Find where the given text appears and provide that cell's center as [X, Y] coordinate. 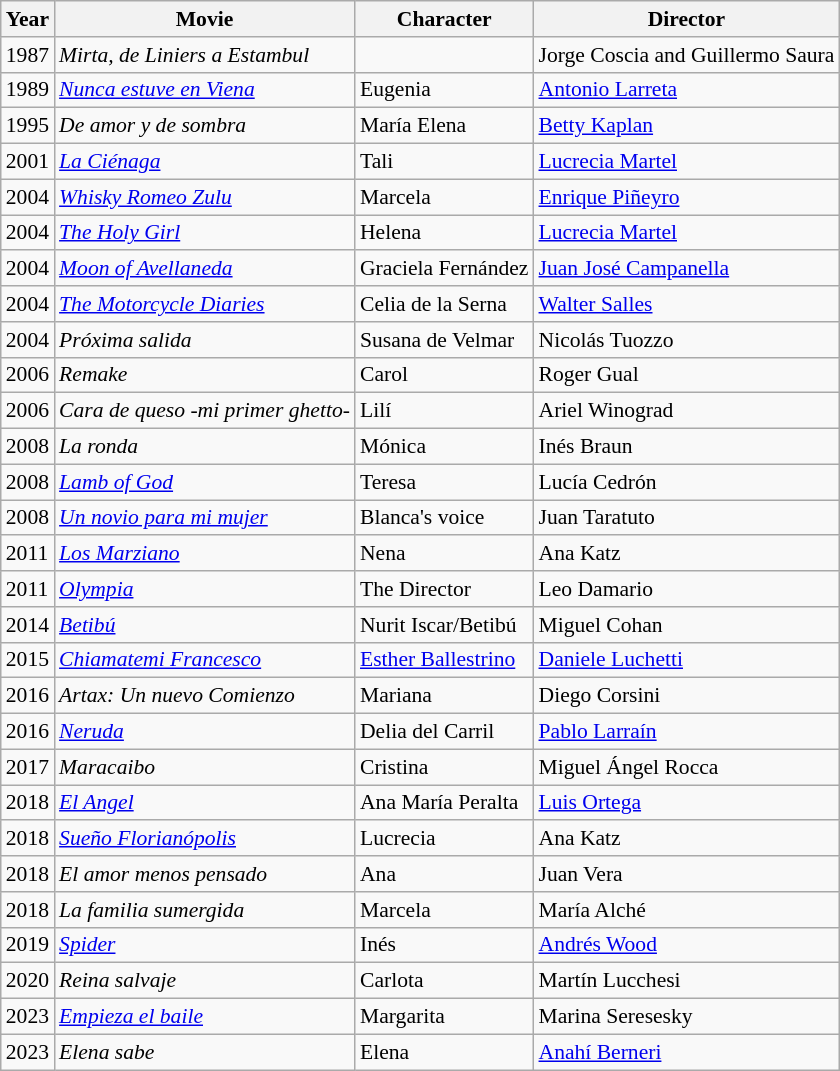
Lucrecia [444, 839]
Olympia [204, 589]
Betibú [204, 625]
Inés [444, 945]
Betty Kaplan [686, 126]
Ariel Winograd [686, 411]
Chiamatemi Francesco [204, 660]
1987 [28, 55]
Nurit Iscar/Betibú [444, 625]
Tali [444, 162]
2015 [28, 660]
El Angel [204, 803]
Margarita [444, 1017]
1995 [28, 126]
Reina salvaje [204, 981]
Martín Lucchesi [686, 981]
Lilí [444, 411]
Director [686, 19]
El amor menos pensado [204, 874]
Blanca's voice [444, 518]
Anahí Berneri [686, 1052]
Andrés Wood [686, 945]
Teresa [444, 482]
Nunca estuve en Viena [204, 90]
Spider [204, 945]
Juan Taratuto [686, 518]
Carlota [444, 981]
Nena [444, 554]
2001 [28, 162]
Juan José Campanella [686, 269]
Whisky Romeo Zulu [204, 197]
The Motorcycle Diaries [204, 304]
Elena [444, 1052]
Marina Seresesky [686, 1017]
Miguel Ángel Rocca [686, 767]
La familia sumergida [204, 910]
Artax: Un nuevo Comienzo [204, 696]
María Elena [444, 126]
Walter Salles [686, 304]
Esther Ballestrino [444, 660]
Graciela Fernández [444, 269]
Miguel Cohan [686, 625]
Un novio para mi mujer [204, 518]
Elena sabe [204, 1052]
The Director [444, 589]
Leo Damario [686, 589]
María Alché [686, 910]
Susana de Velmar [444, 340]
Year [28, 19]
Neruda [204, 732]
Lucía Cedrón [686, 482]
2014 [28, 625]
Carol [444, 375]
Delia del Carril [444, 732]
Juan Vera [686, 874]
Mariana [444, 696]
Celia de la Serna [444, 304]
Mónica [444, 447]
Inés Braun [686, 447]
Helena [444, 233]
Luis Ortega [686, 803]
Sueño Florianópolis [204, 839]
The Holy Girl [204, 233]
Pablo Larraín [686, 732]
Los Marziano [204, 554]
Character [444, 19]
Diego Corsini [686, 696]
Daniele Luchetti [686, 660]
Jorge Coscia and Guillermo Saura [686, 55]
Lamb of God [204, 482]
La ronda [204, 447]
Cara de queso -mi primer ghetto- [204, 411]
Movie [204, 19]
Ana María Peralta [444, 803]
Empieza el baile [204, 1017]
Enrique Piñeyro [686, 197]
De amor y de sombra [204, 126]
Roger Gual [686, 375]
Maracaibo [204, 767]
2020 [28, 981]
Próxima salida [204, 340]
1989 [28, 90]
Remake [204, 375]
Ana [444, 874]
Moon of Avellaneda [204, 269]
La Ciénaga [204, 162]
Mirta, de Liniers a Estambul [204, 55]
Eugenia [444, 90]
2017 [28, 767]
Antonio Larreta [686, 90]
Nicolás Tuozzo [686, 340]
Cristina [444, 767]
2019 [28, 945]
